Provide the (x, y) coordinate of the cell's center where the given text is located.  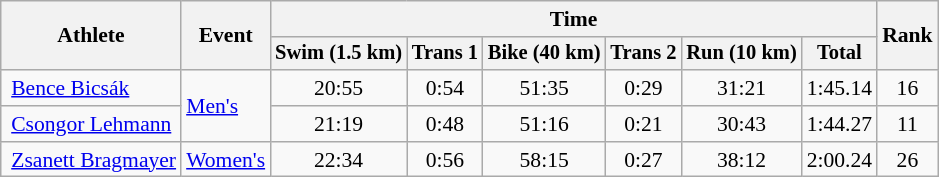
11 (908, 124)
51:35 (544, 88)
Trans 1 (445, 54)
0:29 (643, 88)
31:21 (741, 88)
Bence Bicsák (91, 88)
Time (574, 19)
Men's (226, 106)
Run (10 km) (741, 54)
Total (840, 54)
Swim (1.5 km) (338, 54)
1:44.27 (840, 124)
Athlete (91, 36)
16 (908, 88)
Event (226, 36)
0:21 (643, 124)
0:54 (445, 88)
1:45.14 (840, 88)
Csongor Lehmann (91, 124)
Trans 2 (643, 54)
0:48 (445, 124)
21:19 (338, 124)
30:43 (741, 124)
20:55 (338, 88)
51:16 (544, 124)
Bike (40 km) (544, 54)
Rank (908, 36)
